Output the (X, Y) coordinate of the center of the cell containing the given text.  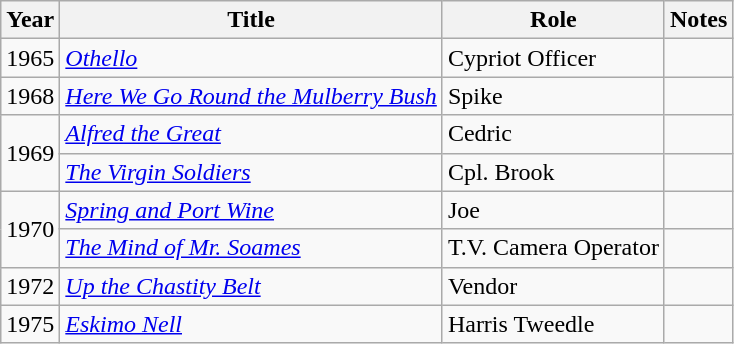
Eskimo Nell (252, 324)
Spring and Port Wine (252, 210)
Here We Go Round the Mulberry Bush (252, 96)
Title (252, 20)
Role (553, 20)
Notes (698, 20)
Othello (252, 58)
Harris Tweedle (553, 324)
Year (30, 20)
Alfred the Great (252, 134)
Joe (553, 210)
The Mind of Mr. Soames (252, 248)
Cypriot Officer (553, 58)
1975 (30, 324)
The Virgin Soldiers (252, 172)
Cpl. Brook (553, 172)
1965 (30, 58)
1970 (30, 229)
1972 (30, 286)
Vendor (553, 286)
Up the Chastity Belt (252, 286)
1969 (30, 153)
1968 (30, 96)
T.V. Camera Operator (553, 248)
Cedric (553, 134)
Spike (553, 96)
